Scan for the cell matching the given text and deliver its (x, y) coordinate at center. 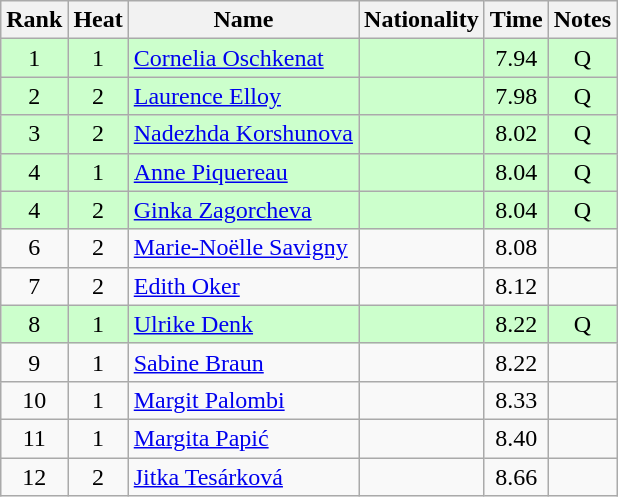
Margit Palombi (243, 400)
Jitka Tesárková (243, 477)
8.12 (516, 286)
7.94 (516, 58)
3 (34, 134)
7.98 (516, 96)
8.33 (516, 400)
Edith Oker (243, 286)
11 (34, 438)
Ulrike Denk (243, 324)
Margita Papić (243, 438)
8.02 (516, 134)
Marie-Noëlle Savigny (243, 248)
12 (34, 477)
Ginka Zagorcheva (243, 210)
8 (34, 324)
Time (516, 20)
8.66 (516, 477)
Heat (98, 20)
7 (34, 286)
Laurence Elloy (243, 96)
Nationality (422, 20)
Sabine Braun (243, 362)
Anne Piquereau (243, 172)
Rank (34, 20)
9 (34, 362)
Nadezhda Korshunova (243, 134)
10 (34, 400)
6 (34, 248)
Cornelia Oschkenat (243, 58)
8.40 (516, 438)
Notes (582, 20)
Name (243, 20)
8.08 (516, 248)
